Provide the [x, y] coordinate of the cell's center where the given text is located.  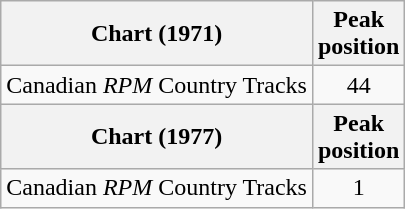
44 [358, 85]
Chart (1977) [157, 136]
Chart (1971) [157, 34]
1 [358, 188]
